Provide the [X, Y] coordinate of the cell's center where the given text is located.  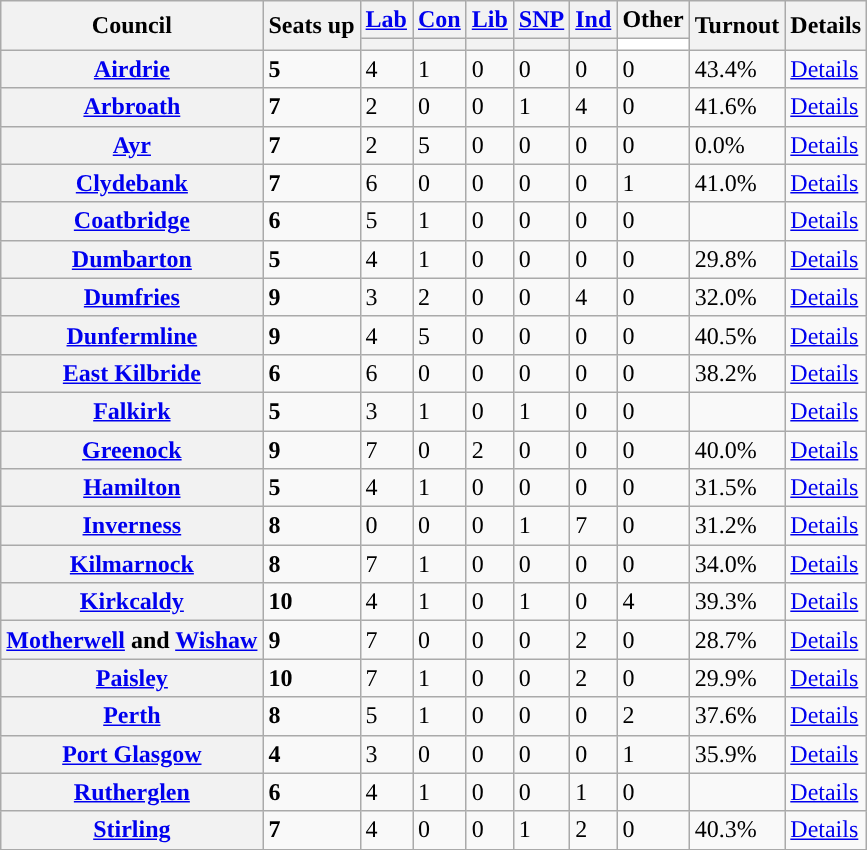
43.4% [737, 69]
Port Glasgow [132, 754]
Coatbridge [132, 221]
Lib [490, 20]
38.2% [737, 373]
Hamilton [132, 488]
Falkirk [132, 411]
Airdrie [132, 69]
40.3% [737, 830]
East Kilbride [132, 373]
Lab [386, 20]
Motherwell and Wishaw [132, 640]
40.5% [737, 335]
Kilmarnock [132, 564]
Greenock [132, 449]
Dumfries [132, 297]
Rutherglen [132, 792]
32.0% [737, 297]
Dumbarton [132, 259]
Kirkcaldy [132, 602]
Inverness [132, 526]
31.5% [737, 488]
35.9% [737, 754]
28.7% [737, 640]
Arbroath [132, 107]
40.0% [737, 449]
37.6% [737, 716]
SNP [541, 20]
Paisley [132, 678]
41.0% [737, 183]
Stirling [132, 830]
Seats up [312, 26]
29.8% [737, 259]
29.9% [737, 678]
Ayr [132, 145]
31.2% [737, 526]
Council [132, 26]
Turnout [737, 26]
Dunfermline [132, 335]
41.6% [737, 107]
Ind [594, 20]
Clydebank [132, 183]
Con [439, 20]
39.3% [737, 602]
34.0% [737, 564]
Perth [132, 716]
Other [653, 20]
0.0% [737, 145]
